From the cell containing the given text, extract its center point as [x, y] coordinate. 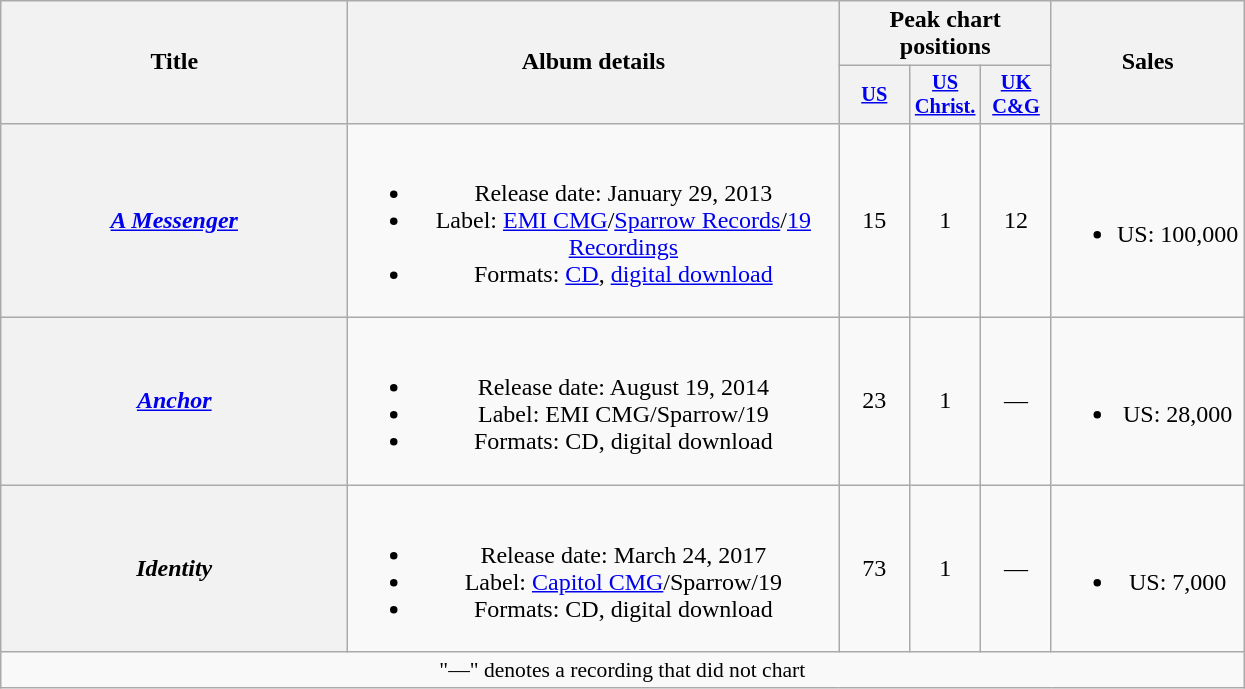
A Messenger [174, 220]
UKC&G [1016, 95]
Peak chart positions [946, 34]
USChrist. [946, 95]
US: 28,000 [1147, 402]
"—" denotes a recording that did not chart [622, 670]
15 [874, 220]
Identity [174, 568]
Album details [594, 62]
Sales [1147, 62]
Anchor [174, 402]
Release date: January 29, 2013Label: EMI CMG/Sparrow Records/19 RecordingsFormats: CD, digital download [594, 220]
23 [874, 402]
73 [874, 568]
US: 7,000 [1147, 568]
Release date: August 19, 2014Label: EMI CMG/Sparrow/19Formats: CD, digital download [594, 402]
Title [174, 62]
12 [1016, 220]
US: 100,000 [1147, 220]
Release date: March 24, 2017Label: Capitol CMG/Sparrow/19Formats: CD, digital download [594, 568]
US [874, 95]
